Provide the (X, Y) coordinate of the cell's center where the given text is located.  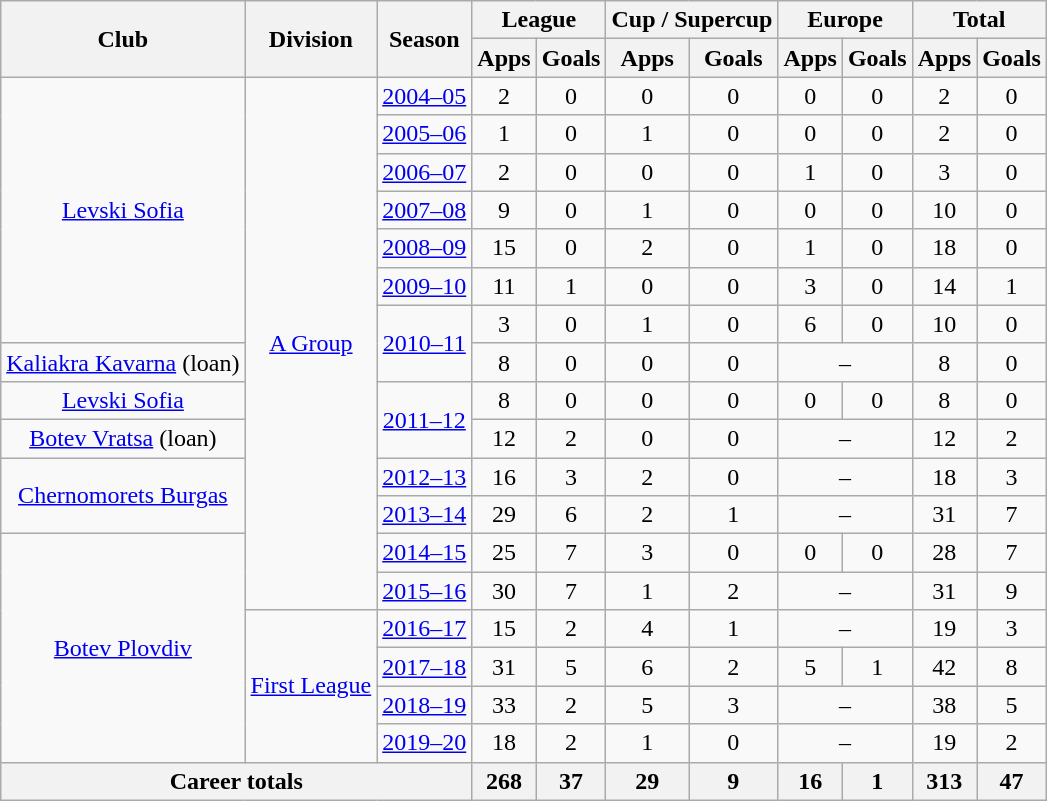
33 (504, 705)
2018–19 (424, 705)
268 (504, 781)
2007–08 (424, 210)
11 (504, 286)
4 (648, 629)
Botev Plovdiv (123, 648)
14 (944, 286)
2011–12 (424, 419)
30 (504, 591)
Division (311, 39)
38 (944, 705)
2004–05 (424, 96)
42 (944, 667)
2016–17 (424, 629)
Cup / Supercup (692, 20)
Total (979, 20)
2009–10 (424, 286)
2008–09 (424, 248)
2013–14 (424, 515)
Europe (845, 20)
A Group (311, 344)
Chernomorets Burgas (123, 496)
Botev Vratsa (loan) (123, 438)
2015–16 (424, 591)
2019–20 (424, 743)
2010–11 (424, 343)
47 (1012, 781)
2012–13 (424, 477)
Season (424, 39)
28 (944, 553)
2005–06 (424, 134)
League (539, 20)
Kaliakra Kavarna (loan) (123, 362)
Club (123, 39)
2017–18 (424, 667)
37 (571, 781)
2006–07 (424, 172)
2014–15 (424, 553)
First League (311, 686)
Career totals (236, 781)
313 (944, 781)
25 (504, 553)
